Capture the cell that displays the provided text and extract its (x, y) central coordinate. 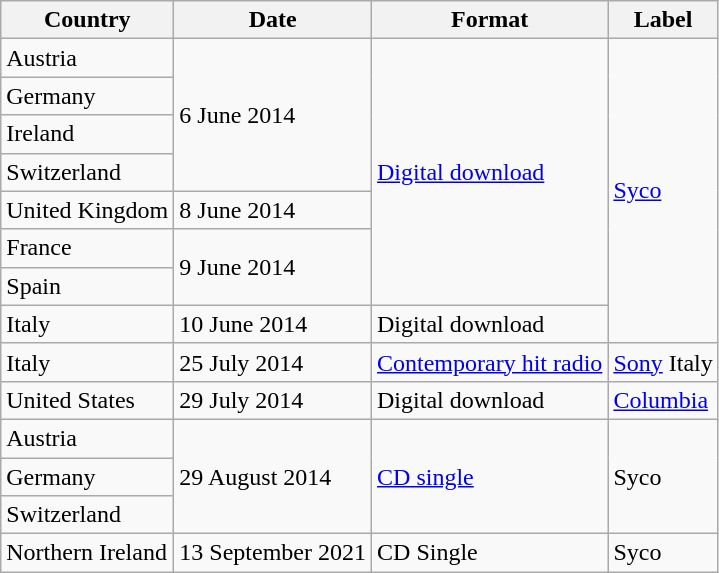
13 September 2021 (273, 553)
CD single (490, 476)
Contemporary hit radio (490, 362)
CD Single (490, 553)
Sony Italy (663, 362)
Ireland (88, 134)
8 June 2014 (273, 210)
Format (490, 20)
Country (88, 20)
France (88, 248)
United Kingdom (88, 210)
29 July 2014 (273, 400)
Label (663, 20)
Columbia (663, 400)
Northern Ireland (88, 553)
10 June 2014 (273, 324)
6 June 2014 (273, 115)
25 July 2014 (273, 362)
Date (273, 20)
29 August 2014 (273, 476)
Spain (88, 286)
United States (88, 400)
9 June 2014 (273, 267)
